Output the (x, y) coordinate of the center of the cell containing the given text.  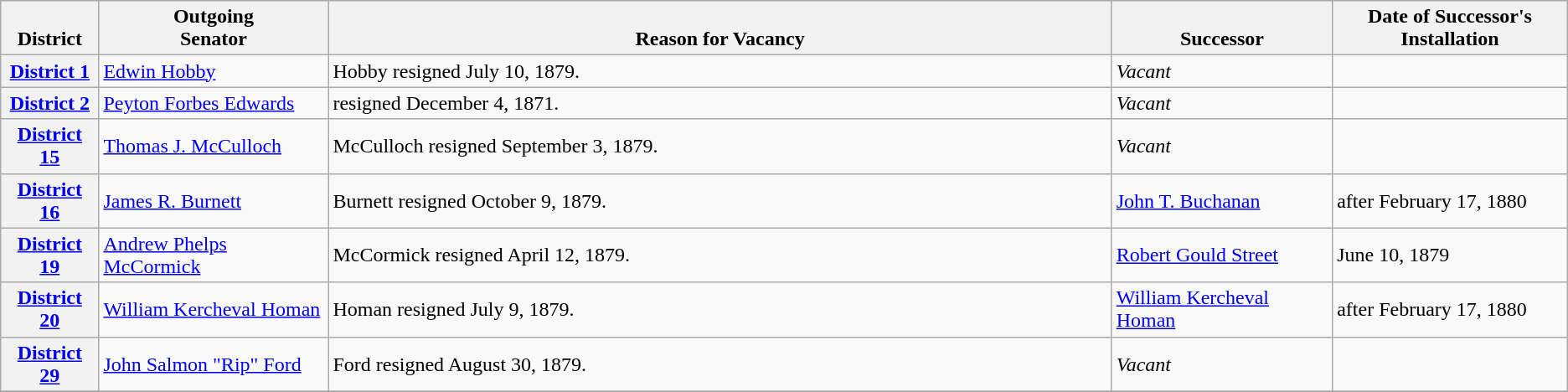
District 20 (50, 310)
District 16 (50, 201)
McCulloch resigned September 3, 1879. (720, 146)
Reason for Vacancy (720, 28)
Date of Successor's Installation (1451, 28)
June 10, 1879 (1451, 255)
Thomas J. McCulloch (214, 146)
John Salmon "Rip" Ford (214, 364)
OutgoingSenator (214, 28)
Hobby resigned July 10, 1879. (720, 71)
District 15 (50, 146)
James R. Burnett (214, 201)
District 19 (50, 255)
John T. Buchanan (1222, 201)
Homan resigned July 9, 1879. (720, 310)
District (50, 28)
resigned December 4, 1871. (720, 103)
Edwin Hobby (214, 71)
Ford resigned August 30, 1879. (720, 364)
District 1 (50, 71)
Andrew Phelps McCormick (214, 255)
Burnett resigned October 9, 1879. (720, 201)
McCormick resigned April 12, 1879. (720, 255)
Robert Gould Street (1222, 255)
District 2 (50, 103)
Successor (1222, 28)
Peyton Forbes Edwards (214, 103)
District 29 (50, 364)
